Provide the [X, Y] coordinate of the cell's center where the given text is located.  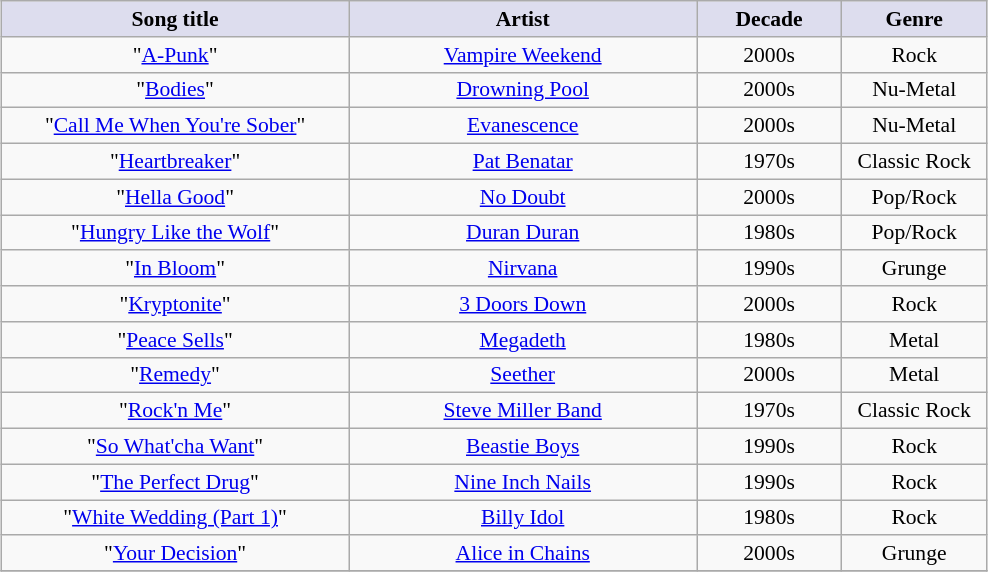
"Hella Good" [175, 197]
"Hungry Like the Wolf" [175, 232]
Steve Miller Band [523, 411]
"Rock'n Me" [175, 411]
Seether [523, 375]
"Your Decision" [175, 553]
Decade [768, 19]
Genre [914, 19]
"The Perfect Drug" [175, 482]
Song title [175, 19]
Beastie Boys [523, 446]
Drowning Pool [523, 90]
3 Doors Down [523, 304]
Artist [523, 19]
"Call Me When You're Sober" [175, 126]
"In Bloom" [175, 268]
Evanescence [523, 126]
Billy Idol [523, 518]
Megadeth [523, 339]
"So What'cha Want" [175, 446]
Alice in Chains [523, 553]
"Kryptonite" [175, 304]
"White Wedding (Part 1)" [175, 518]
"Heartbreaker" [175, 161]
Duran Duran [523, 232]
No Doubt [523, 197]
"Bodies" [175, 90]
Vampire Weekend [523, 54]
Nine Inch Nails [523, 482]
Nirvana [523, 268]
Pat Benatar [523, 161]
"A-Punk" [175, 54]
"Peace Sells" [175, 339]
"Remedy" [175, 375]
